Pinpoint the cell where the given text exists, returning its [X, Y] midpoint coordinate. 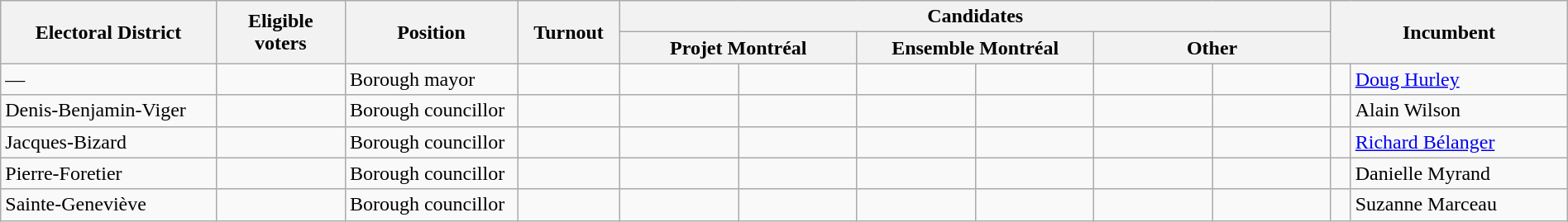
Turnout [569, 32]
Eligible voters [280, 32]
Other [1212, 48]
Richard Bélanger [1459, 142]
Doug Hurley [1459, 79]
Incumbent [1449, 32]
Position [431, 32]
Ensemble Montréal [975, 48]
Borough mayor [431, 79]
Jacques-Bizard [108, 142]
Denis-Benjamin-Viger [108, 111]
Sainte-Geneviève [108, 205]
Suzanne Marceau [1459, 205]
— [108, 79]
Alain Wilson [1459, 111]
Pierre-Foretier [108, 173]
Candidates [976, 17]
Electoral District [108, 32]
Danielle Myrand [1459, 173]
Projet Montréal [739, 48]
